Pinpoint the cell where the given text exists, returning its [x, y] midpoint coordinate. 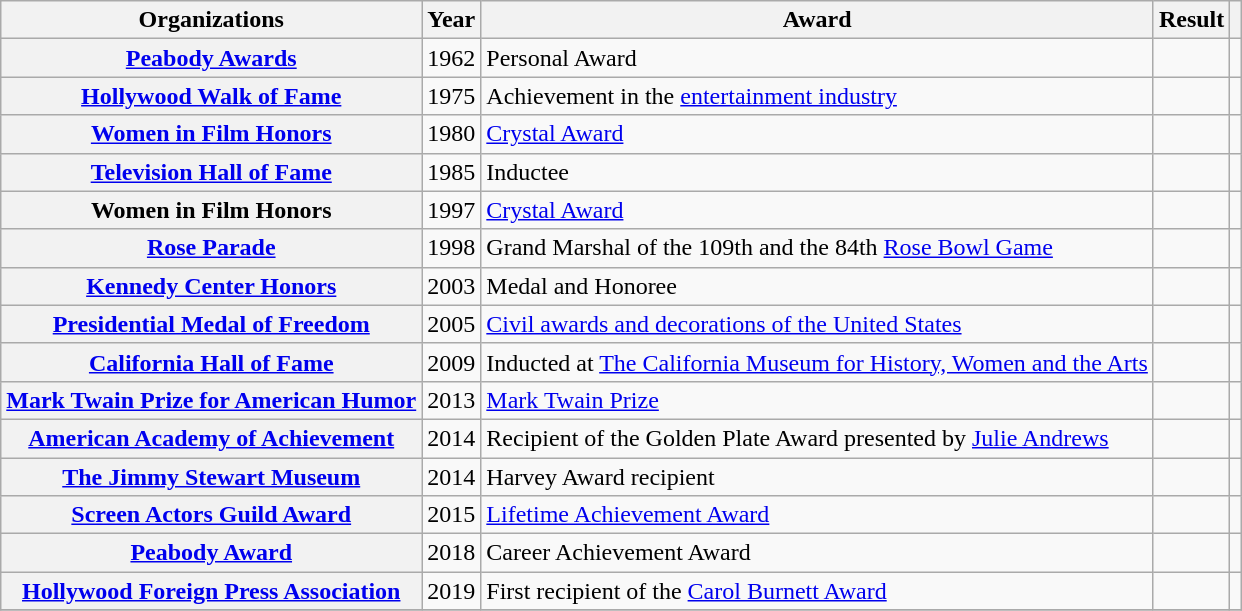
Organizations [212, 20]
Presidential Medal of Freedom [212, 324]
Hollywood Foreign Press Association [212, 591]
The Jimmy Stewart Museum [212, 477]
Recipient of the Golden Plate Award presented by Julie Andrews [818, 438]
California Hall of Fame [212, 362]
Personal Award [818, 58]
2015 [452, 515]
Kennedy Center Honors [212, 286]
Mark Twain Prize for American Humor [212, 400]
Achievement in the entertainment industry [818, 96]
Inductee [818, 172]
Lifetime Achievement Award [818, 515]
1975 [452, 96]
Award [818, 20]
2013 [452, 400]
1997 [452, 210]
Rose Parade [212, 248]
Peabody Award [212, 553]
2018 [452, 553]
Harvey Award recipient [818, 477]
1985 [452, 172]
1980 [452, 134]
Grand Marshal of the 109th and the 84th Rose Bowl Game [818, 248]
1962 [452, 58]
Medal and Honoree [818, 286]
Peabody Awards [212, 58]
Career Achievement Award [818, 553]
2005 [452, 324]
Inducted at The California Museum for History, Women and the Arts [818, 362]
American Academy of Achievement [212, 438]
2009 [452, 362]
Year [452, 20]
Television Hall of Fame [212, 172]
Civil awards and decorations of the United States [818, 324]
Hollywood Walk of Fame [212, 96]
First recipient of the Carol Burnett Award [818, 591]
Result [1191, 20]
2003 [452, 286]
2019 [452, 591]
Screen Actors Guild Award [212, 515]
1998 [452, 248]
Mark Twain Prize [818, 400]
